Locate the cell with the specified text and output its [x, y] center coordinate. 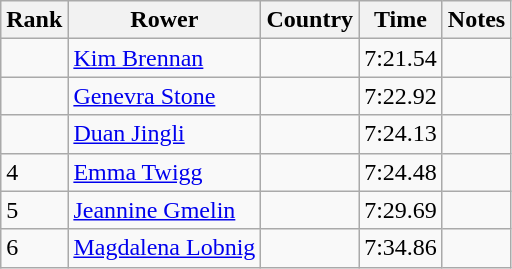
4 [34, 172]
7:22.92 [401, 96]
Country [310, 20]
Jeannine Gmelin [164, 210]
7:29.69 [401, 210]
Emma Twigg [164, 172]
Magdalena Lobnig [164, 248]
Kim Brennan [164, 58]
7:24.13 [401, 134]
7:21.54 [401, 58]
Duan Jingli [164, 134]
5 [34, 210]
7:34.86 [401, 248]
Rower [164, 20]
7:24.48 [401, 172]
Rank [34, 20]
Time [401, 20]
Genevra Stone [164, 96]
6 [34, 248]
Notes [476, 20]
